For the text-containing cell, return its midpoint in (x, y) coordinate format. 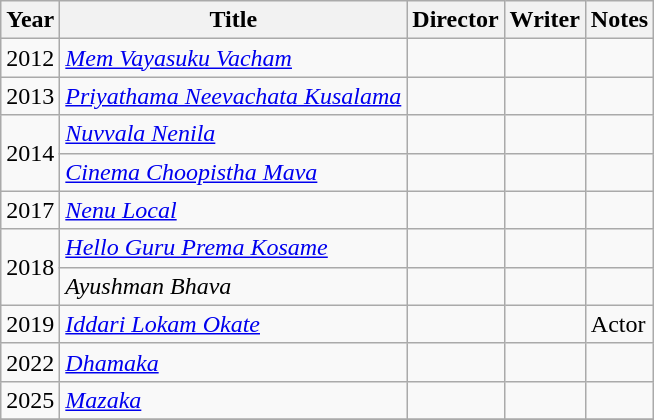
Director (456, 20)
Ayushman Bhava (234, 286)
Year (30, 20)
Hello Guru Prema Kosame (234, 248)
2014 (30, 153)
Notes (619, 20)
Actor (619, 324)
Writer (544, 20)
Mem Vayasuku Vacham (234, 58)
2025 (30, 400)
2017 (30, 210)
Dhamaka (234, 362)
Nenu Local (234, 210)
2012 (30, 58)
Cinema Choopistha Mava (234, 172)
2018 (30, 267)
2013 (30, 96)
Nuvvala Nenila (234, 134)
Mazaka (234, 400)
2022 (30, 362)
2019 (30, 324)
Iddari Lokam Okate (234, 324)
Priyathama Neevachata Kusalama (234, 96)
Title (234, 20)
